Locate the cell with the specified text and output its [x, y] center coordinate. 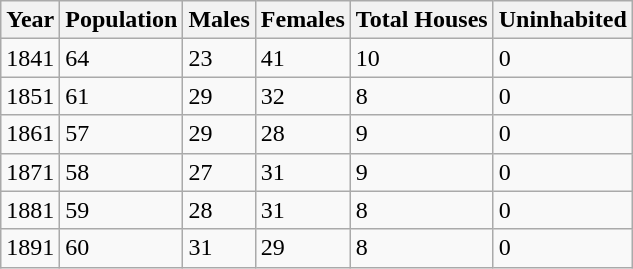
10 [422, 58]
Year [30, 20]
Uninhabited [562, 20]
32 [302, 96]
60 [122, 248]
1891 [30, 248]
1871 [30, 172]
27 [219, 172]
Females [302, 20]
1861 [30, 134]
Males [219, 20]
61 [122, 96]
1881 [30, 210]
58 [122, 172]
57 [122, 134]
41 [302, 58]
59 [122, 210]
Total Houses [422, 20]
Population [122, 20]
23 [219, 58]
1851 [30, 96]
1841 [30, 58]
64 [122, 58]
